For the text-containing cell, return its midpoint in (X, Y) coordinate format. 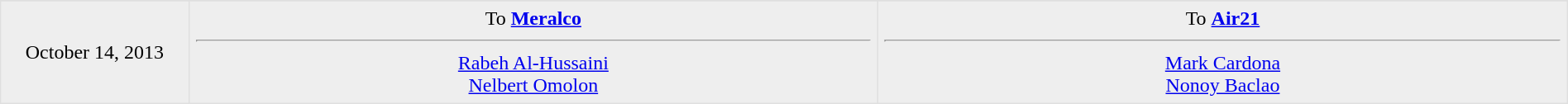
To Air21Mark Cardona Nonoy Baclao (1223, 52)
To MeralcoRabeh Al-Hussaini Nelbert Omolon (533, 52)
October 14, 2013 (94, 52)
